Identify which cell holds the provided text, then report its (X, Y) central coordinate. 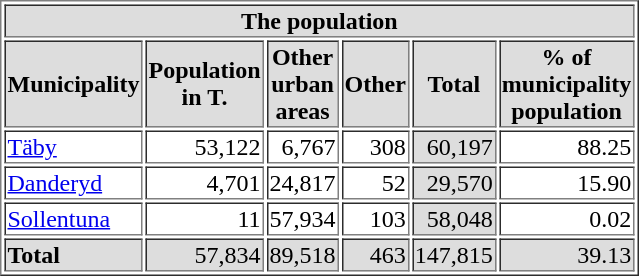
103 (376, 218)
463 (376, 254)
Sollentuna (73, 218)
53,122 (205, 146)
Populationin T. (205, 84)
% ofmunicipalitypopulation (566, 84)
11 (205, 218)
6,767 (303, 146)
0.02 (566, 218)
29,570 (454, 182)
147,815 (454, 254)
15.90 (566, 182)
4,701 (205, 182)
Täby (73, 146)
60,197 (454, 146)
24,817 (303, 182)
Danderyd (73, 182)
89,518 (303, 254)
58,048 (454, 218)
Other (376, 84)
308 (376, 146)
88.25 (566, 146)
57,834 (205, 254)
39.13 (566, 254)
The population (319, 20)
Otherurbanareas (303, 84)
Municipality (73, 84)
52 (376, 182)
57,934 (303, 218)
